Return the [x, y] coordinate for the center point of the cell that contains the specified text.  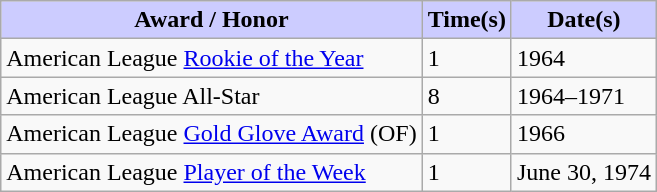
Award / Honor [212, 20]
Date(s) [584, 20]
American League Rookie of the Year [212, 58]
American League Gold Glove Award (OF) [212, 134]
Time(s) [466, 20]
American League All-Star [212, 96]
American League Player of the Week [212, 172]
8 [466, 96]
1964 [584, 58]
1966 [584, 134]
June 30, 1974 [584, 172]
1964–1971 [584, 96]
